Return [x, y] of the center of cell containing provided text 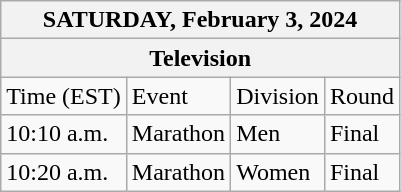
Division [278, 96]
Women [278, 172]
10:20 a.m. [64, 172]
Round [362, 96]
SATURDAY, February 3, 2024 [200, 20]
10:10 a.m. [64, 134]
Television [200, 58]
Men [278, 134]
Time (EST) [64, 96]
Event [178, 96]
